For the text-containing cell, return its midpoint in [X, Y] coordinate format. 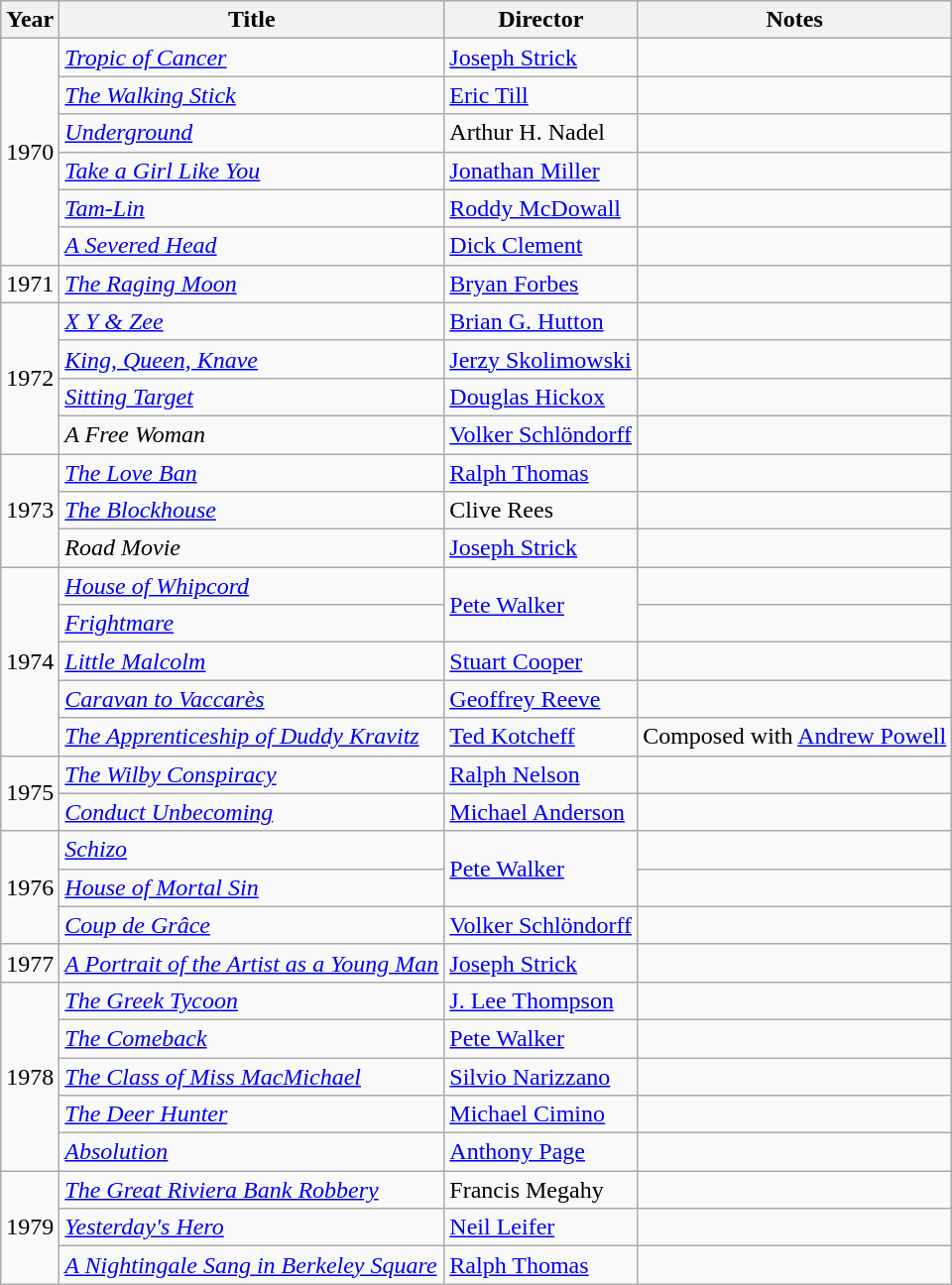
The Deer Hunter [252, 1114]
House of Mortal Sin [252, 887]
Yesterday's Hero [252, 1227]
Michael Anderson [541, 812]
Conduct Unbecoming [252, 812]
1975 [30, 793]
Anthony Page [541, 1152]
X Y & Zee [252, 321]
Take a Girl Like You [252, 171]
1979 [30, 1227]
Silvio Narizzano [541, 1076]
1974 [30, 661]
Neil Leifer [541, 1227]
1972 [30, 378]
Schizo [252, 850]
Caravan to Vaccarès [252, 699]
Jerzy Skolimowski [541, 359]
The Blockhouse [252, 511]
The Great Riviera Bank Robbery [252, 1190]
J. Lee Thompson [541, 1000]
Dick Clement [541, 246]
Absolution [252, 1152]
The Apprenticeship of Duddy Kravitz [252, 737]
Title [252, 20]
Bryan Forbes [541, 284]
Coup de Grâce [252, 925]
The Comeback [252, 1038]
A Portrait of the Artist as a Young Man [252, 963]
Director [541, 20]
1973 [30, 511]
1971 [30, 284]
Underground [252, 133]
Jonathan Miller [541, 171]
The Class of Miss MacMichael [252, 1076]
Arthur H. Nadel [541, 133]
1977 [30, 963]
Francis Megahy [541, 1190]
Ralph Nelson [541, 774]
A Nightingale Sang in Berkeley Square [252, 1265]
Road Movie [252, 548]
1970 [30, 152]
The Walking Stick [252, 95]
Tropic of Cancer [252, 58]
Composed with Andrew Powell [795, 737]
Stuart Cooper [541, 661]
King, Queen, Knave [252, 359]
Douglas Hickox [541, 397]
A Severed Head [252, 246]
1978 [30, 1076]
Brian G. Hutton [541, 321]
The Wilby Conspiracy [252, 774]
Year [30, 20]
Eric Till [541, 95]
The Raging Moon [252, 284]
Tam-Lin [252, 208]
A Free Woman [252, 434]
The Love Ban [252, 473]
Roddy McDowall [541, 208]
Geoffrey Reeve [541, 699]
The Greek Tycoon [252, 1000]
House of Whipcord [252, 586]
Ted Kotcheff [541, 737]
1976 [30, 887]
Michael Cimino [541, 1114]
Sitting Target [252, 397]
Notes [795, 20]
Frightmare [252, 624]
Little Malcolm [252, 661]
Clive Rees [541, 511]
